From the cell containing the given text, extract its center point as (X, Y) coordinate. 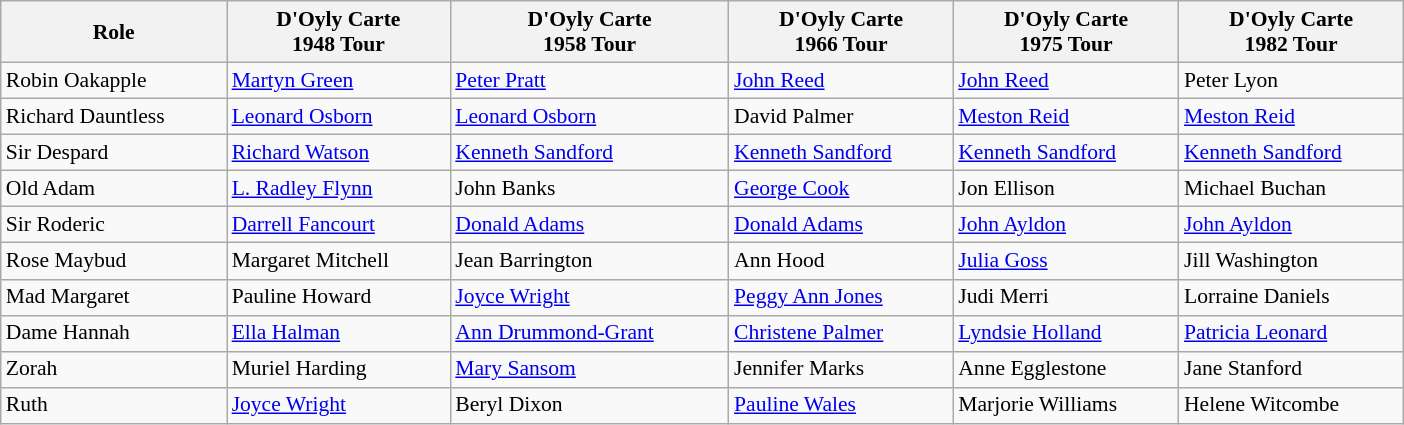
D'Oyly Carte1948 Tour (339, 32)
Ann Drummond-Grant (590, 333)
Rose Maybud (114, 261)
Role (114, 32)
D'Oyly Carte1966 Tour (841, 32)
Sir Roderic (114, 225)
D'Oyly Carte1982 Tour (1291, 32)
Richard Watson (339, 153)
Michael Buchan (1291, 189)
Mad Margaret (114, 297)
Richard Dauntless (114, 117)
Pauline Howard (339, 297)
Jane Stanford (1291, 369)
Patricia Leonard (1291, 333)
Margaret Mitchell (339, 261)
Jennifer Marks (841, 369)
Julia Goss (1066, 261)
Ella Halman (339, 333)
Darrell Fancourt (339, 225)
Anne Egglestone (1066, 369)
Judi Merri (1066, 297)
Muriel Harding (339, 369)
Zorah (114, 369)
Jean Barrington (590, 261)
John Banks (590, 189)
Jill Washington (1291, 261)
Ann Hood (841, 261)
Mary Sansom (590, 369)
Jon Ellison (1066, 189)
Lorraine Daniels (1291, 297)
Helene Witcombe (1291, 406)
David Palmer (841, 117)
Lyndsie Holland (1066, 333)
Sir Despard (114, 153)
Peter Pratt (590, 81)
Marjorie Williams (1066, 406)
George Cook (841, 189)
Martyn Green (339, 81)
Ruth (114, 406)
Pauline Wales (841, 406)
Robin Oakapple (114, 81)
L. Radley Flynn (339, 189)
Peggy Ann Jones (841, 297)
Old Adam (114, 189)
Beryl Dixon (590, 406)
Dame Hannah (114, 333)
D'Oyly Carte1958 Tour (590, 32)
D'Oyly Carte1975 Tour (1066, 32)
Peter Lyon (1291, 81)
Christene Palmer (841, 333)
